Capture the cell that displays the provided text and extract its (X, Y) central coordinate. 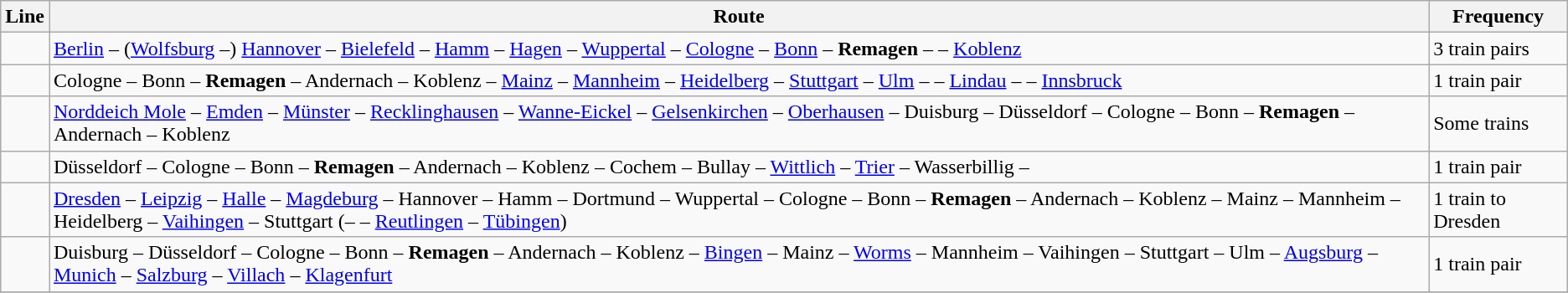
1 train to Dresden (1498, 209)
Cologne – Bonn – Remagen – Andernach – Koblenz – Mainz – Mannheim – Heidelberg – Stuttgart – Ulm – – Lindau – – Innsbruck (739, 80)
Some trains (1498, 124)
Berlin – (Wolfsburg –) Hannover – Bielefeld – Hamm – Hagen – Wuppertal – Cologne – Bonn – Remagen – – Koblenz (739, 49)
3 train pairs (1498, 49)
Line (25, 17)
Frequency (1498, 17)
Düsseldorf – Cologne – Bonn – Remagen – Andernach – Koblenz – Cochem – Bullay – Wittlich – Trier – Wasserbillig – (739, 167)
Route (739, 17)
